Detect which cell encompasses the target text, then output its (X, Y) center coordinate. 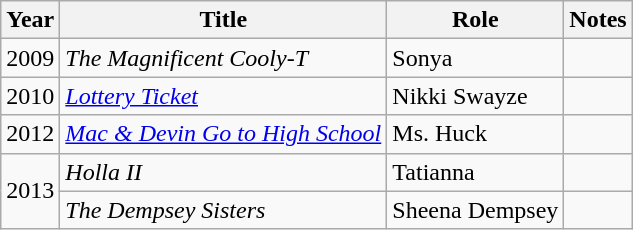
Ms. Huck (476, 134)
2013 (30, 191)
Role (476, 20)
2009 (30, 58)
Nikki Swayze (476, 96)
The Dempsey Sisters (224, 210)
2012 (30, 134)
Sonya (476, 58)
Year (30, 20)
Title (224, 20)
Mac & Devin Go to High School (224, 134)
The Magnificent Cooly-T (224, 58)
Tatianna (476, 172)
Lottery Ticket (224, 96)
2010 (30, 96)
Holla II (224, 172)
Sheena Dempsey (476, 210)
Notes (598, 20)
